Identify which cell holds the provided text, then report its [X, Y] central coordinate. 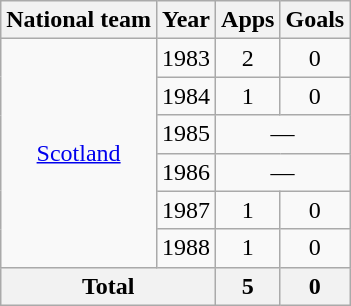
Total [108, 286]
Apps [248, 20]
1987 [186, 210]
1984 [186, 96]
Goals [315, 20]
5 [248, 286]
2 [248, 58]
1983 [186, 58]
1988 [186, 248]
Year [186, 20]
1985 [186, 134]
National team [79, 20]
Scotland [79, 153]
1986 [186, 172]
